Capture the cell that displays the provided text and extract its (x, y) central coordinate. 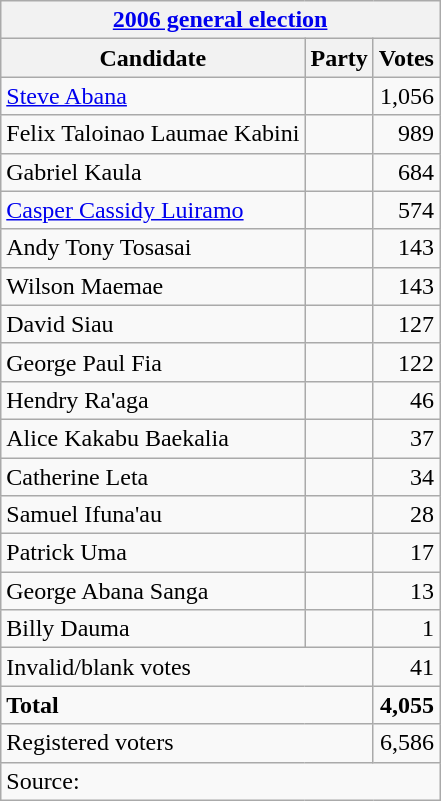
Candidate (153, 58)
Felix Taloinao Laumae Kabini (153, 134)
122 (406, 362)
Catherine Leta (153, 477)
Source: (220, 781)
George Paul Fia (153, 362)
17 (406, 553)
George Abana Sanga (153, 591)
Patrick Uma (153, 553)
13 (406, 591)
4,055 (406, 705)
Party (339, 58)
Samuel Ifuna'au (153, 515)
574 (406, 210)
Andy Tony Tosasai (153, 248)
Hendry Ra'aga (153, 400)
Wilson Maemae (153, 286)
Alice Kakabu Baekalia (153, 438)
41 (406, 667)
Gabriel Kaula (153, 172)
1 (406, 629)
Votes (406, 58)
2006 general election (220, 20)
28 (406, 515)
Total (188, 705)
Billy Dauma (153, 629)
6,586 (406, 743)
46 (406, 400)
Casper Cassidy Luiramo (153, 210)
Steve Abana (153, 96)
34 (406, 477)
1,056 (406, 96)
37 (406, 438)
Invalid/blank votes (188, 667)
David Siau (153, 324)
989 (406, 134)
Registered voters (188, 743)
684 (406, 172)
127 (406, 324)
